From the cell containing the given text, extract its center point as [X, Y] coordinate. 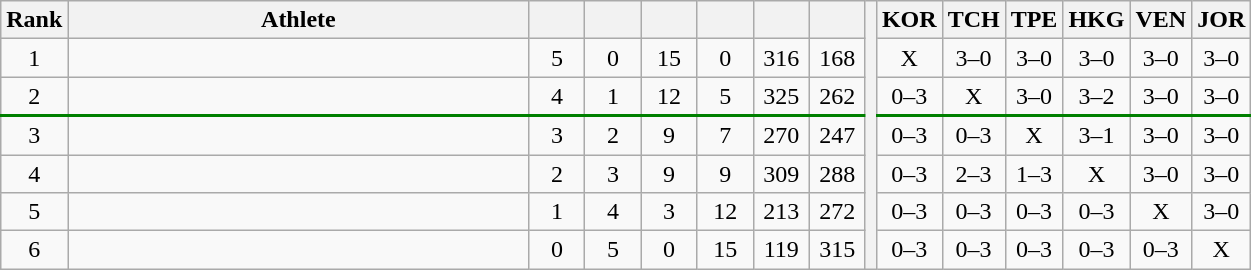
315 [837, 250]
1–3 [1034, 173]
KOR [909, 20]
119 [781, 250]
262 [837, 96]
247 [837, 136]
6 [34, 250]
168 [837, 58]
TPE [1034, 20]
3–1 [1096, 136]
TCH [974, 20]
309 [781, 173]
270 [781, 136]
288 [837, 173]
213 [781, 212]
325 [781, 96]
HKG [1096, 20]
272 [837, 212]
Rank [34, 20]
7 [725, 136]
VEN [1161, 20]
3–2 [1096, 96]
316 [781, 58]
JOR [1222, 20]
Athlete [298, 20]
2–3 [974, 173]
